From the cell containing the given text, extract its center point as [x, y] coordinate. 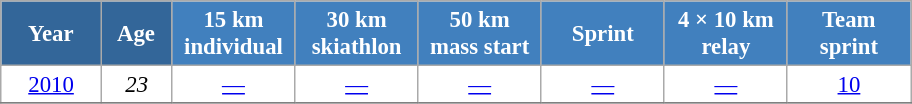
Team sprint [848, 34]
15 km individual [234, 34]
30 km skiathlon [356, 34]
23 [136, 85]
Age [136, 34]
Sprint [602, 34]
Year [52, 34]
10 [848, 85]
2010 [52, 85]
50 km mass start [480, 34]
4 × 10 km relay [726, 34]
